Return the (X, Y) coordinate for the center point of the cell that contains the specified text.  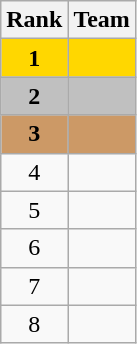
4 (34, 172)
Team (102, 20)
6 (34, 248)
Rank (34, 20)
1 (34, 58)
7 (34, 286)
2 (34, 96)
8 (34, 324)
3 (34, 134)
5 (34, 210)
